Return the (X, Y) coordinate for the center point of the cell that contains the specified text.  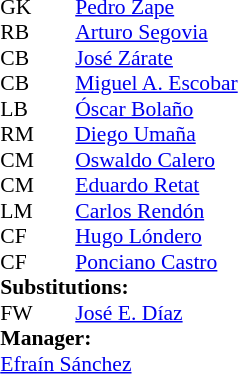
José Zárate (156, 58)
LB (19, 109)
Diego Umaña (156, 135)
Substitutions: (118, 287)
FW (19, 313)
LM (19, 211)
José E. Díaz (156, 313)
Oswaldo Calero (156, 160)
RM (19, 135)
Manager: (118, 339)
Miguel A. Escobar (156, 83)
Hugo Lóndero (156, 237)
Ponciano Castro (156, 262)
RB (19, 33)
Arturo Segovia (156, 33)
Óscar Bolaño (156, 109)
Eduardo Retat (156, 185)
Carlos Rendón (156, 211)
